Locate the cell with the specified text and output its (x, y) center coordinate. 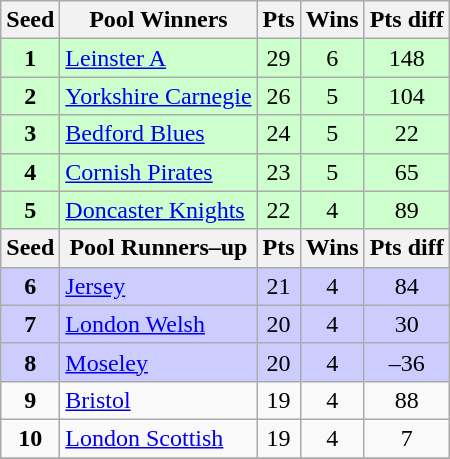
84 (406, 286)
88 (406, 400)
29 (278, 58)
2 (30, 96)
24 (278, 134)
Yorkshire Carnegie (158, 96)
10 (30, 438)
148 (406, 58)
65 (406, 172)
21 (278, 286)
89 (406, 210)
Bristol (158, 400)
30 (406, 324)
Pool Runners–up (158, 248)
3 (30, 134)
Jersey (158, 286)
Pool Winners (158, 20)
8 (30, 362)
London Scottish (158, 438)
London Welsh (158, 324)
1 (30, 58)
Bedford Blues (158, 134)
104 (406, 96)
9 (30, 400)
Moseley (158, 362)
Doncaster Knights (158, 210)
26 (278, 96)
Cornish Pirates (158, 172)
23 (278, 172)
–36 (406, 362)
Leinster A (158, 58)
